Pinpoint the cell where the given text exists, returning its (X, Y) midpoint coordinate. 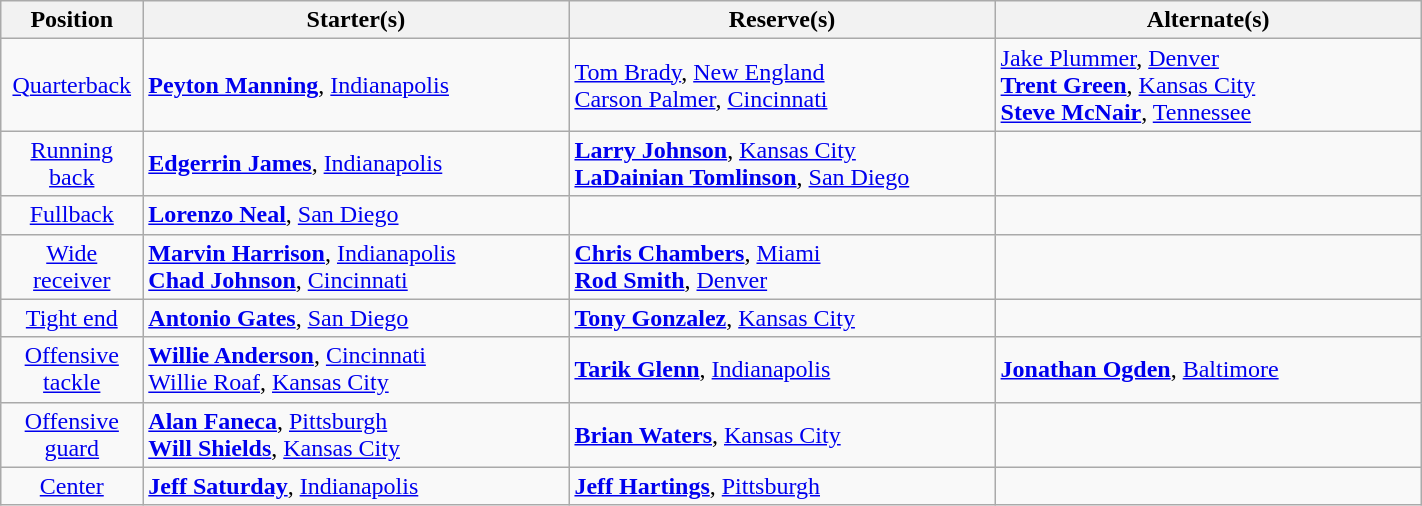
Reserve(s) (782, 20)
Starter(s) (356, 20)
Chris Chambers, Miami Rod Smith, Denver (782, 266)
Alan Faneca, Pittsburgh Will Shields, Kansas City (356, 434)
Marvin Harrison, Indianapolis Chad Johnson, Cincinnati (356, 266)
Jeff Saturday, Indianapolis (356, 486)
Offensive tackle (72, 370)
Tight end (72, 318)
Tony Gonzalez, Kansas City (782, 318)
Jake Plummer, Denver Trent Green, Kansas City Steve McNair, Tennessee (1208, 85)
Position (72, 20)
Jonathan Ogden, Baltimore (1208, 370)
Peyton Manning, Indianapolis (356, 85)
Running back (72, 164)
Larry Johnson, Kansas City LaDainian Tomlinson, San Diego (782, 164)
Brian Waters, Kansas City (782, 434)
Fullback (72, 215)
Willie Anderson, Cincinnati Willie Roaf, Kansas City (356, 370)
Edgerrin James, Indianapolis (356, 164)
Tom Brady, New England Carson Palmer, Cincinnati (782, 85)
Offensive guard (72, 434)
Center (72, 486)
Lorenzo Neal, San Diego (356, 215)
Wide receiver (72, 266)
Quarterback (72, 85)
Alternate(s) (1208, 20)
Antonio Gates, San Diego (356, 318)
Jeff Hartings, Pittsburgh (782, 486)
Tarik Glenn, Indianapolis (782, 370)
